Capture the cell that displays the provided text and extract its (x, y) central coordinate. 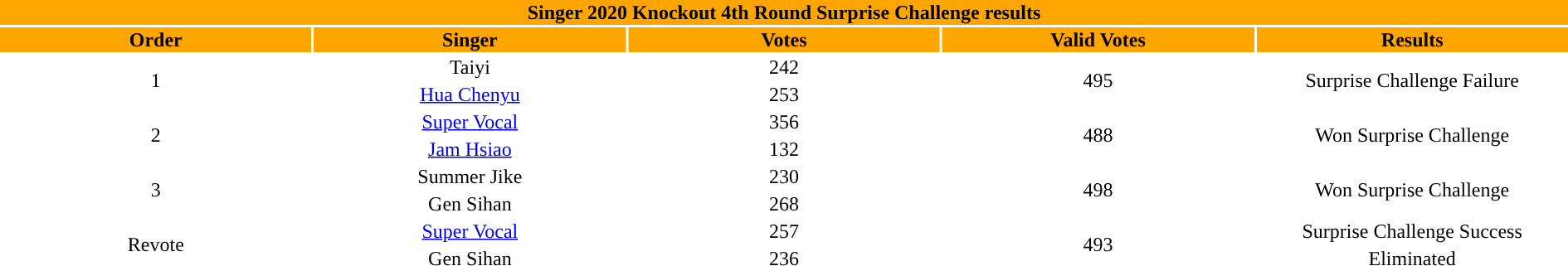
3 (156, 191)
498 (1098, 191)
Hua Chenyu (470, 94)
257 (784, 231)
Summer Jike (470, 177)
Gen Sihan (470, 204)
Jam Hsiao (470, 149)
268 (784, 204)
Singer 2020 Knockout 4th Round Surprise Challenge results (784, 12)
Surprise Challenge Failure (1412, 81)
495 (1098, 81)
Valid Votes (1098, 40)
488 (1098, 136)
253 (784, 94)
Singer (470, 40)
Taiyi (470, 67)
Surprise Challenge Success (1412, 231)
Order (156, 40)
2 (156, 136)
1 (156, 81)
356 (784, 122)
230 (784, 177)
242 (784, 67)
Results (1412, 40)
132 (784, 149)
Votes (784, 40)
